For the text-containing cell, return its midpoint in (X, Y) coordinate format. 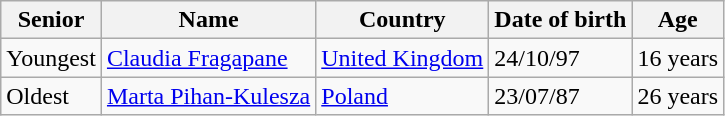
Oldest (52, 96)
Claudia Fragapane (208, 58)
Poland (402, 96)
Age (678, 20)
Senior (52, 20)
Marta Pihan-Kulesza (208, 96)
Name (208, 20)
23/07/87 (560, 96)
Country (402, 20)
Youngest (52, 58)
Date of birth (560, 20)
24/10/97 (560, 58)
United Kingdom (402, 58)
26 years (678, 96)
16 years (678, 58)
